Scan for the cell matching the given text and deliver its (X, Y) coordinate at center. 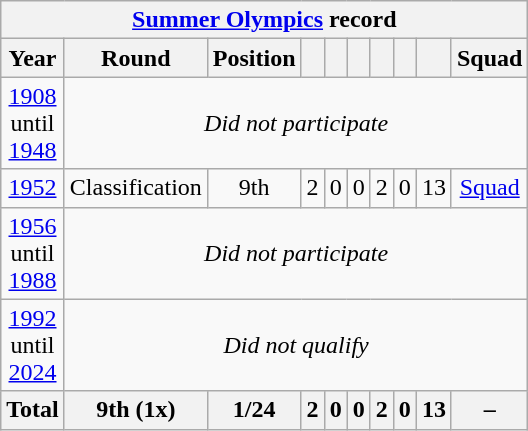
1908until 1948 (33, 123)
1952 (33, 188)
Summer Olympics record (264, 20)
1956until 1988 (33, 253)
9th (1x) (136, 410)
Round (136, 58)
Did not qualify (296, 345)
Position (254, 58)
– (489, 410)
Year (33, 58)
Classification (136, 188)
1/24 (254, 410)
9th (254, 188)
1992until 2024 (33, 345)
Total (33, 410)
